Scan for the cell matching the given text and deliver its [x, y] coordinate at center. 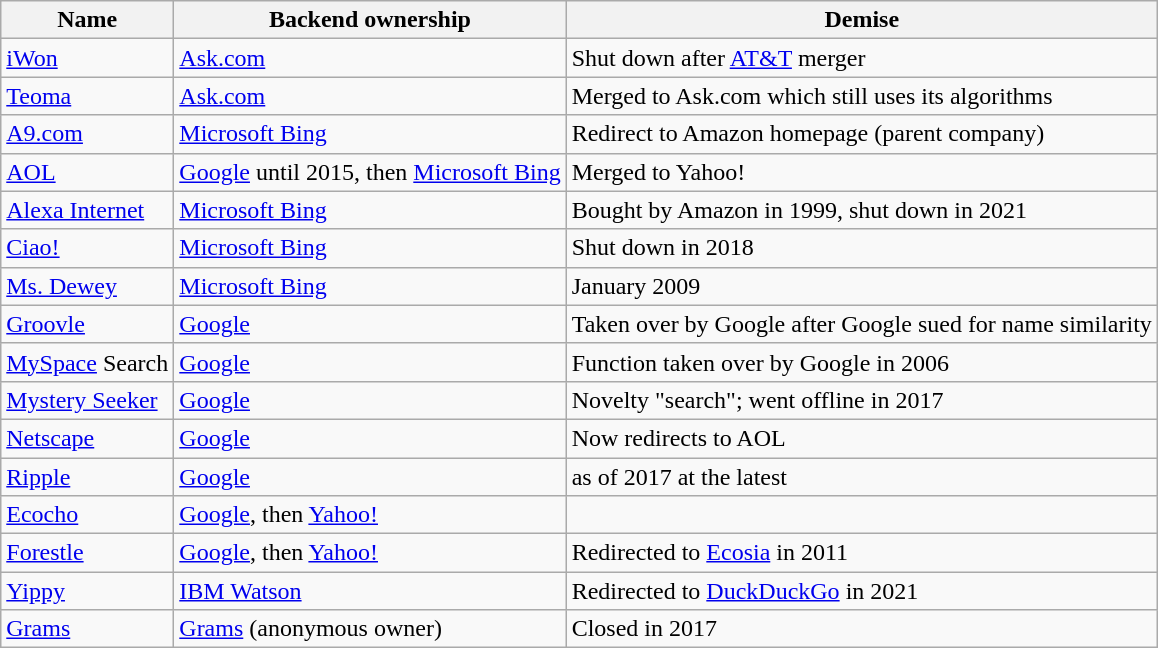
Demise [862, 20]
Shut down after AT&T merger [862, 58]
Groovle [88, 324]
Ecocho [88, 515]
iWon [88, 58]
Forestle [88, 553]
Yippy [88, 591]
Bought by Amazon in 1999, shut down in 2021 [862, 210]
as of 2017 at the latest [862, 477]
Now redirects to AOL [862, 438]
Merged to Ask.com which still uses its algorithms [862, 96]
Redirected to DuckDuckGo in 2021 [862, 591]
Backend ownership [370, 20]
Redirected to Ecosia in 2011 [862, 553]
Mystery Seeker [88, 400]
Name [88, 20]
MySpace Search [88, 362]
Grams [88, 629]
IBM Watson [370, 591]
Shut down in 2018 [862, 248]
Taken over by Google after Google sued for name similarity [862, 324]
Ms. Dewey [88, 286]
Grams (anonymous owner) [370, 629]
January 2009 [862, 286]
AOL [88, 172]
Closed in 2017 [862, 629]
Redirect to Amazon homepage (parent company) [862, 134]
Teoma [88, 96]
Ripple [88, 477]
Netscape [88, 438]
Ciao! [88, 248]
A9.com [88, 134]
Alexa Internet [88, 210]
Merged to Yahoo! [862, 172]
Novelty "search"; went offline in 2017 [862, 400]
Function taken over by Google in 2006 [862, 362]
Google until 2015, then Microsoft Bing [370, 172]
